Determine the (x, y) coordinate at the center of the cell enclosing the given text.  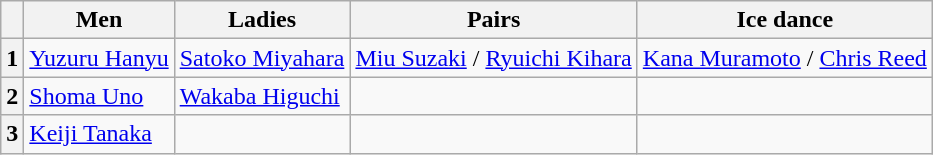
Keiji Tanaka (99, 134)
Miu Suzaki / Ryuichi Kihara (494, 58)
Wakaba Higuchi (262, 96)
3 (12, 134)
1 (12, 58)
Pairs (494, 20)
Shoma Uno (99, 96)
Men (99, 20)
Satoko Miyahara (262, 58)
Yuzuru Hanyu (99, 58)
Kana Muramoto / Chris Reed (784, 58)
Ice dance (784, 20)
2 (12, 96)
Ladies (262, 20)
